For the text-containing cell, return its midpoint in (x, y) coordinate format. 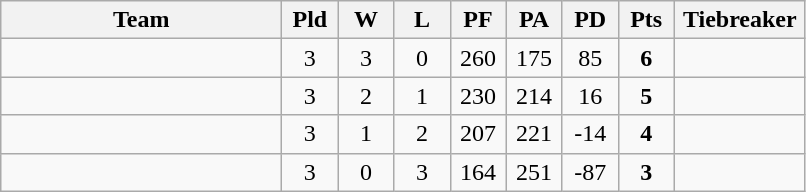
Pts (646, 20)
207 (478, 134)
L (422, 20)
164 (478, 172)
4 (646, 134)
PD (590, 20)
251 (534, 172)
175 (534, 58)
6 (646, 58)
Tiebreaker (740, 20)
Team (142, 20)
214 (534, 96)
Pld (310, 20)
221 (534, 134)
-87 (590, 172)
230 (478, 96)
5 (646, 96)
260 (478, 58)
-14 (590, 134)
PF (478, 20)
85 (590, 58)
PA (534, 20)
16 (590, 96)
W (366, 20)
